Extract the (X, Y) coordinate from the center of the cell holding the provided text.  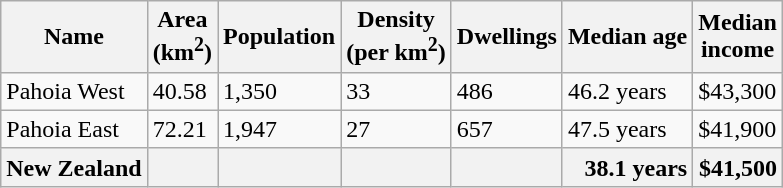
Dwellings (506, 37)
Pahoia East (74, 129)
46.2 years (627, 91)
38.1 years (627, 167)
$41,500 (738, 167)
1,350 (280, 91)
Area(km2) (182, 37)
$41,900 (738, 129)
1,947 (280, 129)
486 (506, 91)
Medianincome (738, 37)
47.5 years (627, 129)
33 (396, 91)
Density(per km2) (396, 37)
Name (74, 37)
New Zealand (74, 167)
27 (396, 129)
$43,300 (738, 91)
Pahoia West (74, 91)
40.58 (182, 91)
657 (506, 129)
Population (280, 37)
Median age (627, 37)
72.21 (182, 129)
